Determine the (X, Y) coordinate at the center of the cell enclosing the given text.  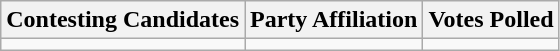
Contesting Candidates (123, 20)
Party Affiliation (334, 20)
Votes Polled (491, 20)
